Find where the given text appears and provide that cell's center as (x, y) coordinate. 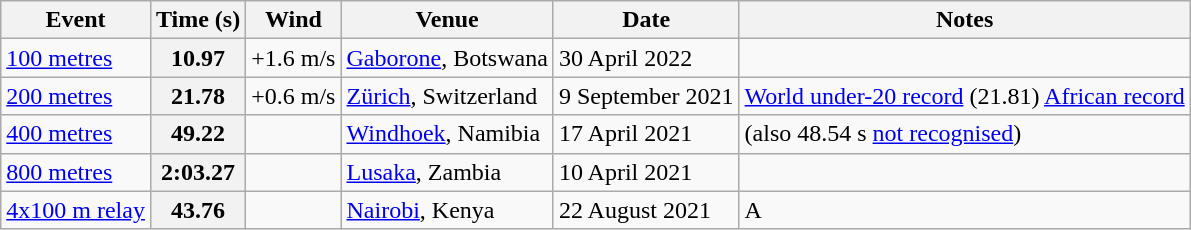
49.22 (198, 134)
+1.6 m/s (294, 58)
Notes (964, 20)
200 metres (76, 96)
(also 48.54 s not recognised) (964, 134)
10 April 2021 (646, 172)
2:03.27 (198, 172)
Lusaka, Zambia (447, 172)
22 August 2021 (646, 210)
800 metres (76, 172)
Windhoek, Namibia (447, 134)
4x100 m relay (76, 210)
World under-20 record (21.81) African record (964, 96)
30 April 2022 (646, 58)
43.76 (198, 210)
Date (646, 20)
21.78 (198, 96)
Time (s) (198, 20)
9 September 2021 (646, 96)
+0.6 m/s (294, 96)
Zürich, Switzerland (447, 96)
Event (76, 20)
A (964, 210)
Nairobi, Kenya (447, 210)
100 metres (76, 58)
400 metres (76, 134)
Wind (294, 20)
10.97 (198, 58)
17 April 2021 (646, 134)
Gaborone, Botswana (447, 58)
Venue (447, 20)
